Search for the cell housing the specified text and yield its (x, y) center coordinate. 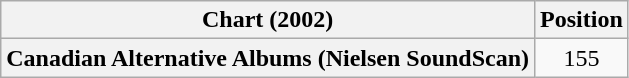
Position (582, 20)
Chart (2002) (268, 20)
Canadian Alternative Albums (Nielsen SoundScan) (268, 58)
155 (582, 58)
